Determine the [X, Y] coordinate at the center of the cell enclosing the given text.  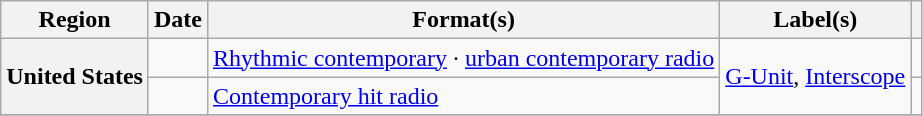
Contemporary hit radio [464, 96]
Date [178, 20]
G-Unit, Interscope [816, 77]
Rhythmic contemporary · urban contemporary radio [464, 58]
Label(s) [816, 20]
Format(s) [464, 20]
United States [75, 77]
Region [75, 20]
